For the text-containing cell, return its midpoint in (x, y) coordinate format. 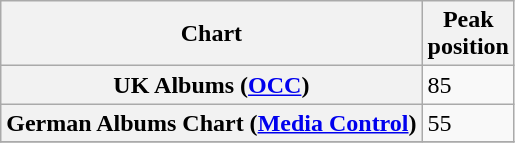
Peak position (468, 34)
55 (468, 123)
85 (468, 85)
German Albums Chart (Media Control) (212, 123)
Chart (212, 34)
UK Albums (OCC) (212, 85)
